Detect which cell encompasses the target text, then output its (x, y) center coordinate. 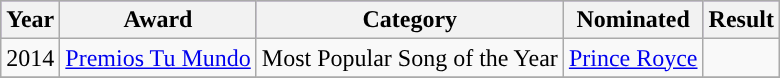
Most Popular Song of the Year (410, 58)
Nominated (633, 20)
Category (410, 20)
2014 (30, 58)
Award (158, 20)
Year (30, 20)
Premios Tu Mundo (158, 58)
Result (741, 20)
Prince Royce (633, 58)
